Output the (x, y) coordinate of the center of the cell containing the given text.  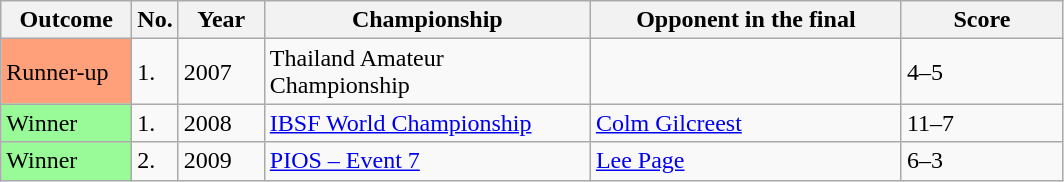
Lee Page (746, 161)
Colm Gilcreest (746, 123)
Opponent in the final (746, 20)
2. (155, 161)
2007 (221, 72)
Championship (427, 20)
4–5 (982, 72)
PIOS – Event 7 (427, 161)
No. (155, 20)
2008 (221, 123)
6–3 (982, 161)
Thailand Amateur Championship (427, 72)
IBSF World Championship (427, 123)
Outcome (66, 20)
Runner-up (66, 72)
Score (982, 20)
2009 (221, 161)
11–7 (982, 123)
Year (221, 20)
